Find where the given text appears and provide that cell's center as (x, y) coordinate. 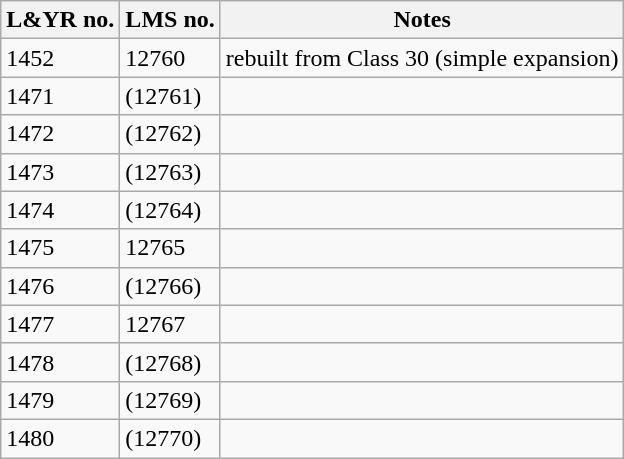
12767 (170, 324)
1475 (60, 248)
(12762) (170, 134)
12765 (170, 248)
(12761) (170, 96)
(12770) (170, 438)
Notes (422, 20)
1476 (60, 286)
1477 (60, 324)
1471 (60, 96)
(12763) (170, 172)
(12769) (170, 400)
1472 (60, 134)
(12766) (170, 286)
1478 (60, 362)
rebuilt from Class 30 (simple expansion) (422, 58)
(12764) (170, 210)
(12768) (170, 362)
1452 (60, 58)
L&YR no. (60, 20)
12760 (170, 58)
1473 (60, 172)
1480 (60, 438)
1474 (60, 210)
1479 (60, 400)
LMS no. (170, 20)
